Identify which cell holds the provided text, then report its [x, y] central coordinate. 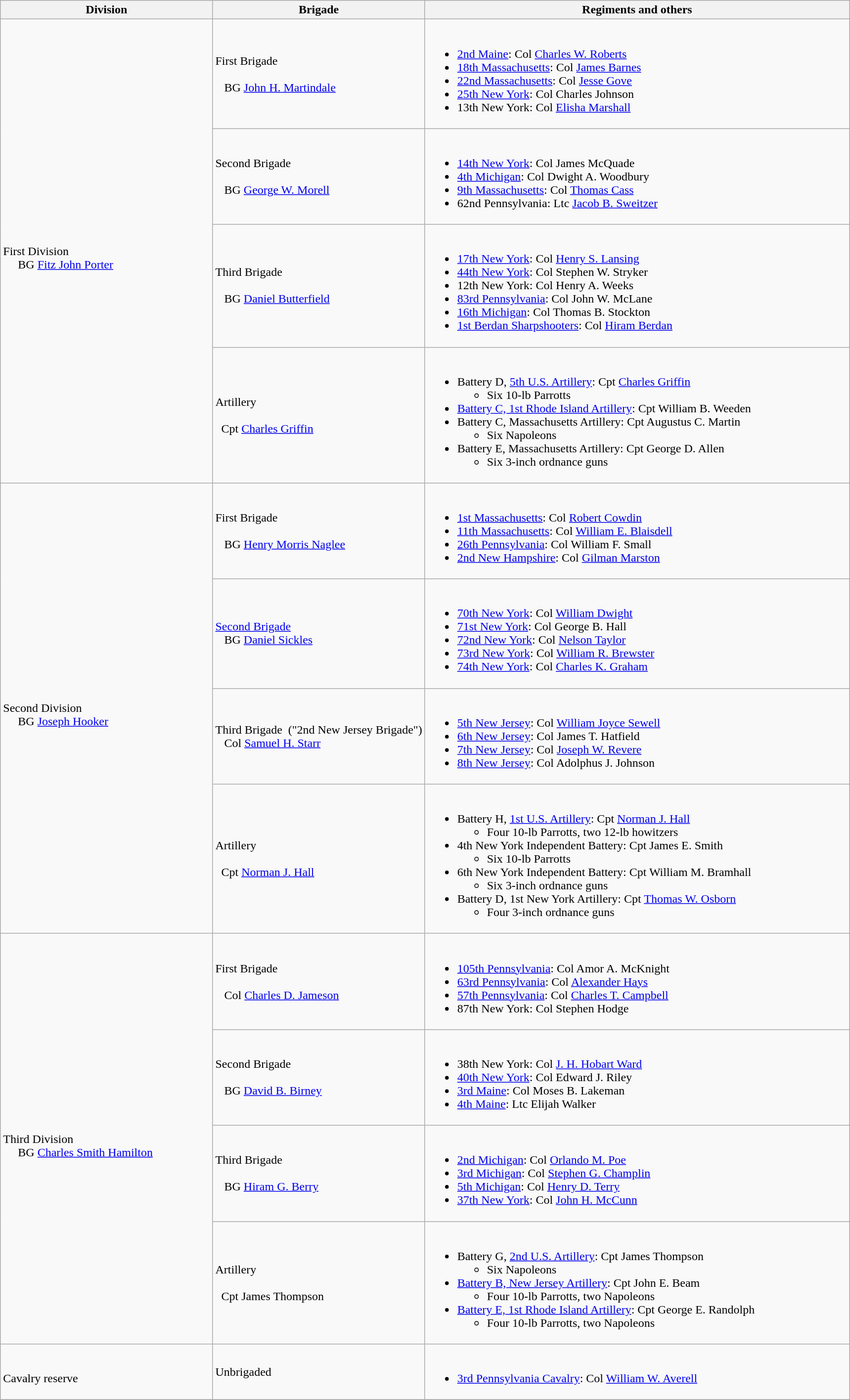
Division [107, 10]
Third Brigade BG Daniel Butterfield [318, 286]
Third Brigade ("2nd New Jersey Brigade") Col Samuel H. Starr [318, 736]
Brigade [318, 10]
First Brigade Col Charles D. Jameson [318, 981]
Cavalry reserve [107, 1372]
Artillery Cpt Norman J. Hall [318, 859]
14th New York: Col James McQuade4th Michigan: Col Dwight A. Woodbury9th Massachusetts: Col Thomas Cass62nd Pennsylvania: Ltc Jacob B. Sweitzer [637, 176]
Second Brigade BG Daniel Sickles [318, 634]
Second Brigade BG George W. Morell [318, 176]
Third Brigade BG Hiram G. Berry [318, 1173]
Unbrigaded [318, 1372]
First Brigade BG Henry Morris Naglee [318, 531]
First Division BG Fitz John Porter [107, 251]
Third Division BG Charles Smith Hamilton [107, 1138]
First Brigade BG John H. Martindale [318, 74]
2nd Michigan: Col Orlando M. Poe3rd Michigan: Col Stephen G. Champlin5th Michigan: Col Henry D. Terry37th New York: Col John H. McCunn [637, 1173]
3rd Pennsylvania Cavalry: Col William W. Averell [637, 1372]
Artillery Cpt James Thompson [318, 1282]
Artillery Cpt Charles Griffin [318, 415]
Second Division BG Joseph Hooker [107, 708]
Second Brigade BG David B. Birney [318, 1077]
Regiments and others [637, 10]
38th New York: Col J. H. Hobart Ward40th New York: Col Edward J. Riley3rd Maine: Col Moses B. Lakeman4th Maine: Ltc Elijah Walker [637, 1077]
